Determine the [x, y] coordinate at the center of the cell enclosing the given text.  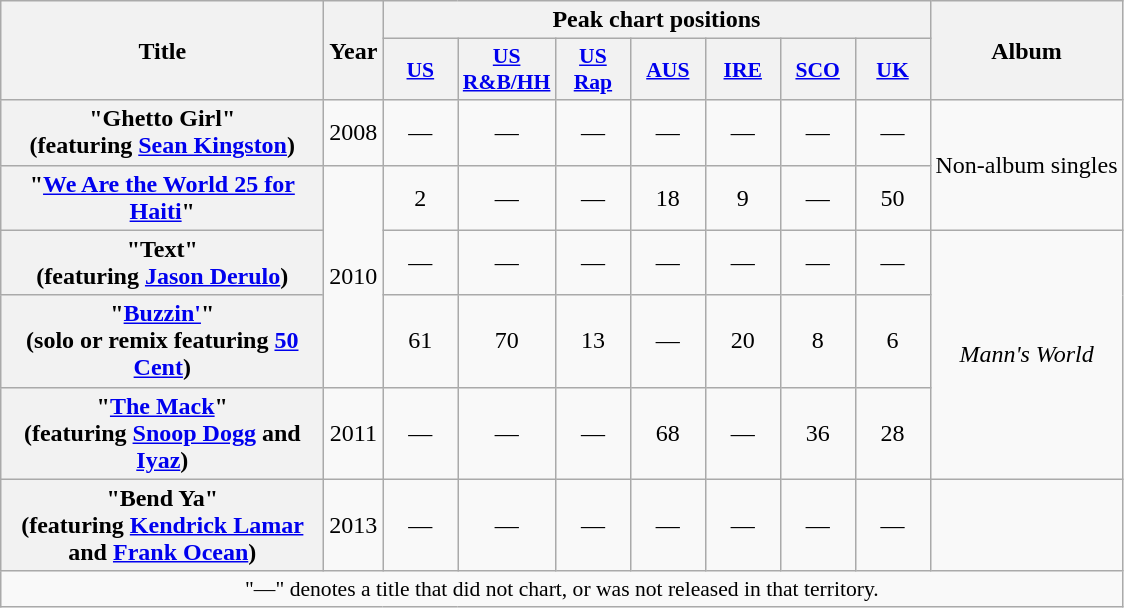
US R&B/HH [507, 70]
6 [892, 341]
"We Are the World 25 for Haiti" [162, 198]
18 [668, 198]
28 [892, 433]
Title [162, 50]
9 [742, 198]
IRE [742, 70]
Year [354, 50]
2008 [354, 132]
SCO [818, 70]
2 [420, 198]
Peak chart positions [656, 20]
8 [818, 341]
US [420, 70]
2010 [354, 276]
20 [742, 341]
Album [1026, 50]
61 [420, 341]
"Bend Ya" (featuring Kendrick Lamar and Frank Ocean) [162, 525]
"Text" (featuring Jason Derulo) [162, 262]
"Ghetto Girl" (featuring Sean Kingston) [162, 132]
Mann's World [1026, 354]
"The Mack" (featuring Snoop Dogg and Iyaz) [162, 433]
50 [892, 198]
"—" denotes a title that did not chart, or was not released in that territory. [562, 589]
2013 [354, 525]
36 [818, 433]
Non-album singles [1026, 165]
US Rap [592, 70]
70 [507, 341]
AUS [668, 70]
13 [592, 341]
2011 [354, 433]
UK [892, 70]
68 [668, 433]
"Buzzin'"(solo or remix featuring 50 Cent) [162, 341]
